Extract the (X, Y) coordinate from the center of the cell holding the provided text.  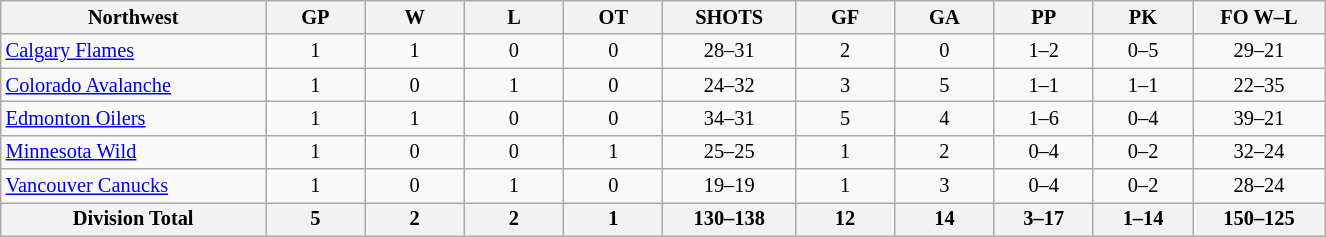
24–32 (729, 85)
W (414, 17)
1–6 (1044, 118)
Colorado Avalanche (134, 85)
28–24 (1260, 186)
22–35 (1260, 85)
Edmonton Oilers (134, 118)
4 (944, 118)
25–25 (729, 152)
Vancouver Canucks (134, 186)
19–19 (729, 186)
34–31 (729, 118)
L (514, 17)
GF (844, 17)
Minnesota Wild (134, 152)
1–14 (1142, 219)
OT (614, 17)
130–138 (729, 219)
Northwest (134, 17)
28–31 (729, 51)
GA (944, 17)
Calgary Flames (134, 51)
0–5 (1142, 51)
PP (1044, 17)
Division Total (134, 219)
32–24 (1260, 152)
39–21 (1260, 118)
3–17 (1044, 219)
FO W–L (1260, 17)
29–21 (1260, 51)
1–2 (1044, 51)
GP (316, 17)
SHOTS (729, 17)
PK (1142, 17)
12 (844, 219)
150–125 (1260, 219)
14 (944, 219)
